Extract the [x, y] coordinate from the center of the cell holding the provided text.  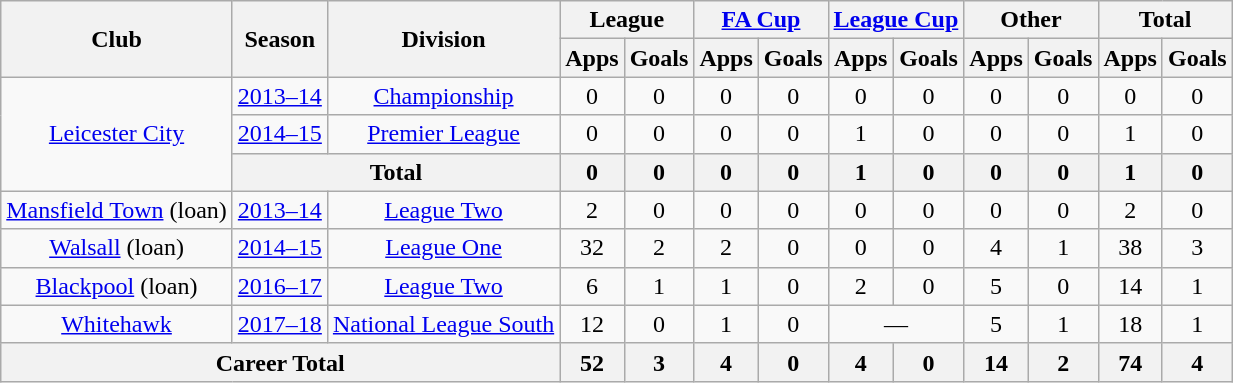
74 [1130, 362]
Blackpool (loan) [117, 286]
— [896, 324]
Mansfield Town (loan) [117, 210]
6 [592, 286]
League [627, 20]
League One [443, 248]
Walsall (loan) [117, 248]
FA Cup [761, 20]
52 [592, 362]
2017–18 [280, 324]
2016–17 [280, 286]
Division [443, 39]
Premier League [443, 134]
Other [1031, 20]
League Cup [896, 20]
Season [280, 39]
Championship [443, 96]
38 [1130, 248]
National League South [443, 324]
18 [1130, 324]
32 [592, 248]
Leicester City [117, 134]
Whitehawk [117, 324]
Career Total [280, 362]
12 [592, 324]
Club [117, 39]
